Return the [X, Y] coordinate for the center point of the cell that contains the specified text.  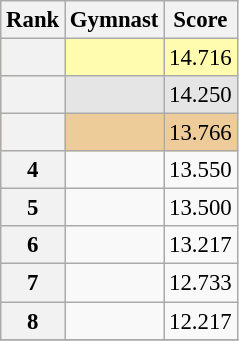
14.716 [200, 58]
4 [33, 170]
Gymnast [114, 20]
Score [200, 20]
6 [33, 245]
12.217 [200, 321]
13.550 [200, 170]
5 [33, 208]
13.766 [200, 133]
7 [33, 283]
12.733 [200, 283]
13.500 [200, 208]
14.250 [200, 95]
Rank [33, 20]
8 [33, 321]
13.217 [200, 245]
